Determine the (X, Y) coordinate at the center of the cell enclosing the given text.  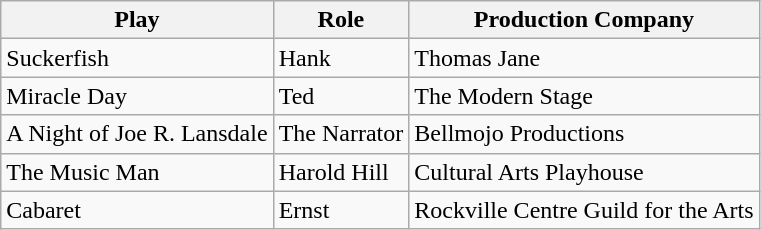
The Music Man (137, 172)
Production Company (584, 20)
Harold Hill (341, 172)
A Night of Joe R. Lansdale (137, 134)
Ted (341, 96)
The Modern Stage (584, 96)
Role (341, 20)
Hank (341, 58)
Suckerfish (137, 58)
Cabaret (137, 210)
Play (137, 20)
Miracle Day (137, 96)
Bellmojo Productions (584, 134)
Cultural Arts Playhouse (584, 172)
Ernst (341, 210)
Thomas Jane (584, 58)
The Narrator (341, 134)
Rockville Centre Guild for the Arts (584, 210)
